Find where the given text appears and provide that cell's center as (x, y) coordinate. 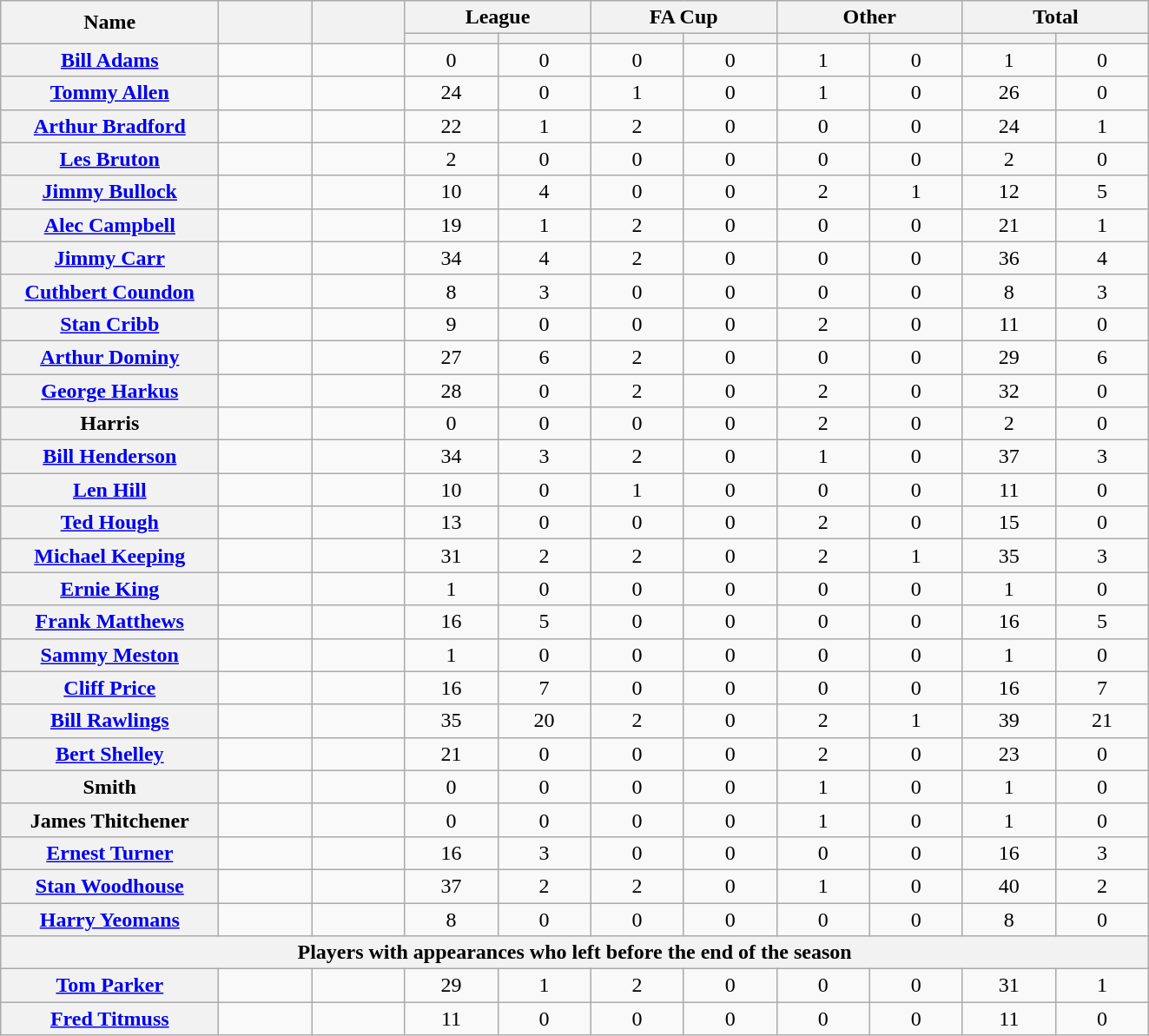
Harry Yeomans (109, 920)
Tom Parker (109, 986)
22 (452, 126)
32 (1009, 390)
Frank Matthews (109, 622)
Jimmy Bullock (109, 192)
Arthur Dominy (109, 357)
Bill Adams (109, 60)
Total (1055, 17)
27 (452, 357)
Fred Titmuss (109, 1019)
Stan Cribb (109, 324)
Players with appearances who left before the end of the season (575, 953)
Name (109, 23)
Smith (109, 787)
League (498, 17)
13 (452, 523)
Stan Woodhouse (109, 886)
Other (869, 17)
Michael Keeping (109, 556)
36 (1009, 258)
40 (1009, 886)
FA Cup (683, 17)
19 (452, 225)
Sammy Meston (109, 655)
Ted Hough (109, 523)
Tommy Allen (109, 93)
Jimmy Carr (109, 258)
20 (544, 721)
28 (452, 390)
James Thitchener (109, 820)
Les Bruton (109, 159)
Cuthbert Coundon (109, 291)
Ernie King (109, 589)
12 (1009, 192)
Bert Shelley (109, 754)
Arthur Bradford (109, 126)
9 (452, 324)
23 (1009, 754)
Len Hill (109, 490)
Bill Henderson (109, 457)
Bill Rawlings (109, 721)
Alec Campbell (109, 225)
George Harkus (109, 390)
26 (1009, 93)
Harris (109, 424)
15 (1009, 523)
Cliff Price (109, 688)
39 (1009, 721)
Ernest Turner (109, 853)
